Output the [X, Y] coordinate of the center of the cell containing the given text.  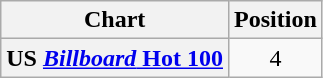
Position [276, 20]
US Billboard Hot 100 [115, 58]
4 [276, 58]
Chart [115, 20]
